Detect which cell encompasses the target text, then output its (X, Y) center coordinate. 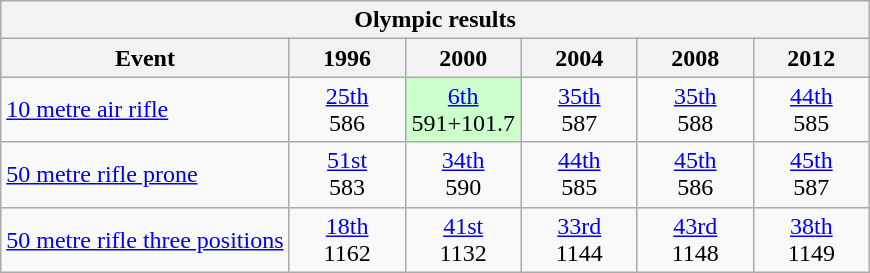
2000 (463, 58)
35th587 (579, 110)
50 metre rifle prone (145, 174)
35th588 (695, 110)
Olympic results (436, 20)
34th590 (463, 174)
45th587 (811, 174)
45th586 (695, 174)
33rd1144 (579, 240)
41st1132 (463, 240)
38th1149 (811, 240)
50 metre rifle three positions (145, 240)
43rd1148 (695, 240)
25th586 (347, 110)
2012 (811, 58)
2008 (695, 58)
6th591+101.7 (463, 110)
18th1162 (347, 240)
1996 (347, 58)
2004 (579, 58)
10 metre air rifle (145, 110)
Event (145, 58)
51st583 (347, 174)
